Scan for the cell matching the given text and deliver its (X, Y) coordinate at center. 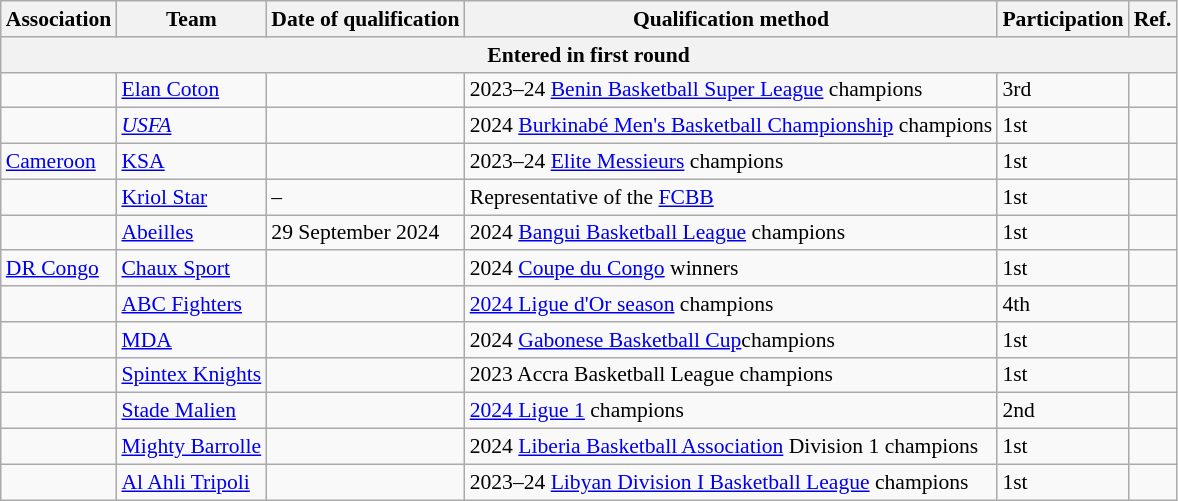
2024 Coupe du Congo winners (732, 269)
Stade Malien (191, 411)
USFA (191, 126)
2024 Bangui Basketball League champions (732, 233)
3rd (1062, 90)
Chaux Sport (191, 269)
2023–24 Benin Basketball Super League champions (732, 90)
Mighty Barrolle (191, 447)
2024 Ligue 1 champions (732, 411)
Abeilles (191, 233)
Team (191, 19)
Participation (1062, 19)
Kriol Star (191, 197)
2023 Accra Basketball League champions (732, 375)
Entered in first round (589, 55)
Association (59, 19)
Date of qualification (365, 19)
– (365, 197)
Ref. (1153, 19)
2024 Ligue d'Or season champions (732, 304)
ABC Fighters (191, 304)
2nd (1062, 411)
Representative of the FCBB (732, 197)
Al Ahli Tripoli (191, 482)
Spintex Knights (191, 375)
2023–24 Elite Messieurs champions (732, 162)
Cameroon (59, 162)
KSA (191, 162)
2024 Burkinabé Men's Basketball Championship champions (732, 126)
Elan Coton (191, 90)
DR Congo (59, 269)
29 September 2024 (365, 233)
2023–24 Libyan Division I Basketball League champions (732, 482)
2024 Gabonese Basketball Cupchampions (732, 340)
4th (1062, 304)
Qualification method (732, 19)
MDA (191, 340)
2024 Liberia Basketball Association Division 1 champions (732, 447)
